Determine the (X, Y) coordinate at the center of the cell enclosing the given text.  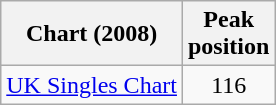
116 (228, 85)
Chart (2008) (92, 34)
UK Singles Chart (92, 85)
Peakposition (228, 34)
